Scan for the cell matching the given text and deliver its [x, y] coordinate at center. 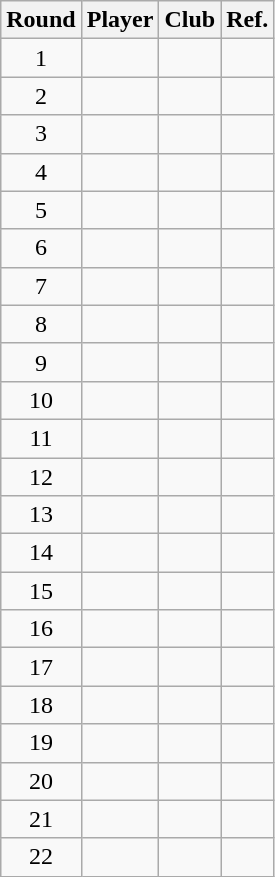
14 [41, 553]
10 [41, 400]
18 [41, 705]
Club [190, 20]
13 [41, 515]
16 [41, 629]
Ref. [248, 20]
5 [41, 210]
19 [41, 743]
Player [120, 20]
12 [41, 477]
3 [41, 134]
21 [41, 819]
Round [41, 20]
7 [41, 286]
6 [41, 248]
15 [41, 591]
4 [41, 172]
9 [41, 362]
1 [41, 58]
2 [41, 96]
11 [41, 438]
22 [41, 857]
8 [41, 324]
17 [41, 667]
20 [41, 781]
